Return the [x, y] coordinate for the center point of the cell that contains the specified text.  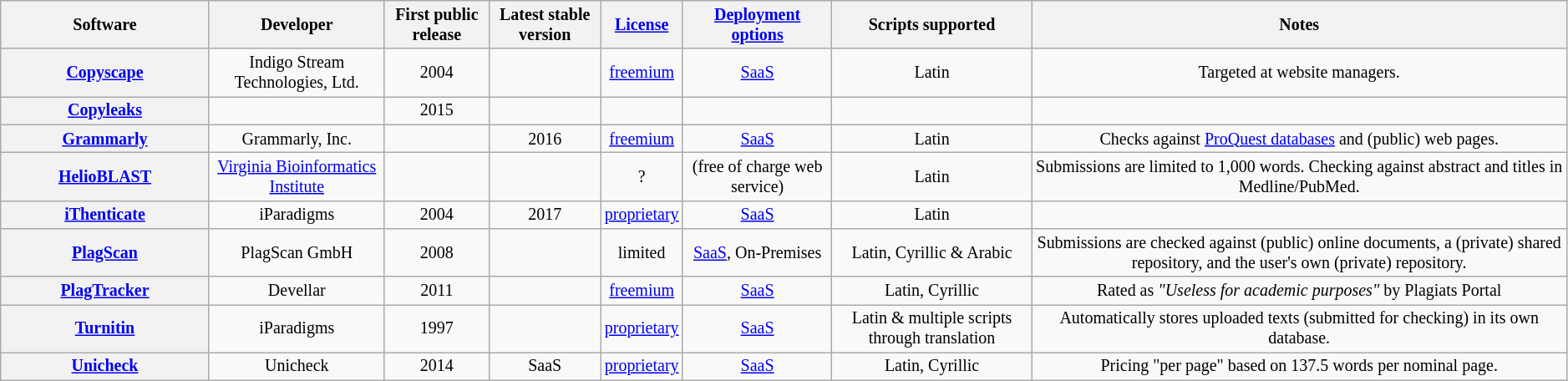
2014 [436, 366]
HelioBLAST [105, 177]
Pricing "per page" based on 137.5 words per nominal page. [1299, 366]
License [642, 25]
2015 [436, 110]
limited [642, 252]
PlagScan [105, 252]
2011 [436, 291]
PlagTracker [105, 291]
1997 [436, 329]
SaaS, On-Premises [757, 252]
Developer [297, 25]
Scripts supported [932, 25]
Grammarly, Inc. [297, 139]
2008 [436, 252]
2017 [545, 214]
Devellar [297, 291]
First public release [436, 25]
Copyscape [105, 74]
Deployment options [757, 25]
Copyleaks [105, 110]
iThenticate [105, 214]
Latin & multiple scripts through translation [932, 329]
? [642, 177]
Targeted at website managers. [1299, 74]
Rated as "Useless for academic purposes" by Plagiats Portal [1299, 291]
PlagScan GmbH [297, 252]
2016 [545, 139]
Grammarly [105, 139]
Turnitin [105, 329]
(free of charge web service) [757, 177]
Submissions are limited to 1,000 words. Checking against abstract and titles in Medline/PubMed. [1299, 177]
Checks against ProQuest databases and (public) web pages. [1299, 139]
Latest stable version [545, 25]
Indigo Stream Technologies, Ltd. [297, 74]
Latin, Cyrillic & Arabic [932, 252]
Virginia Bioinformatics Institute [297, 177]
Submissions are checked against (public) online documents, a (private) shared repository, and the user's own (private) repository. [1299, 252]
Notes [1299, 25]
Software [105, 25]
Automatically stores uploaded texts (submitted for checking) in its own database. [1299, 329]
